From the cell containing the given text, extract its center point as (X, Y) coordinate. 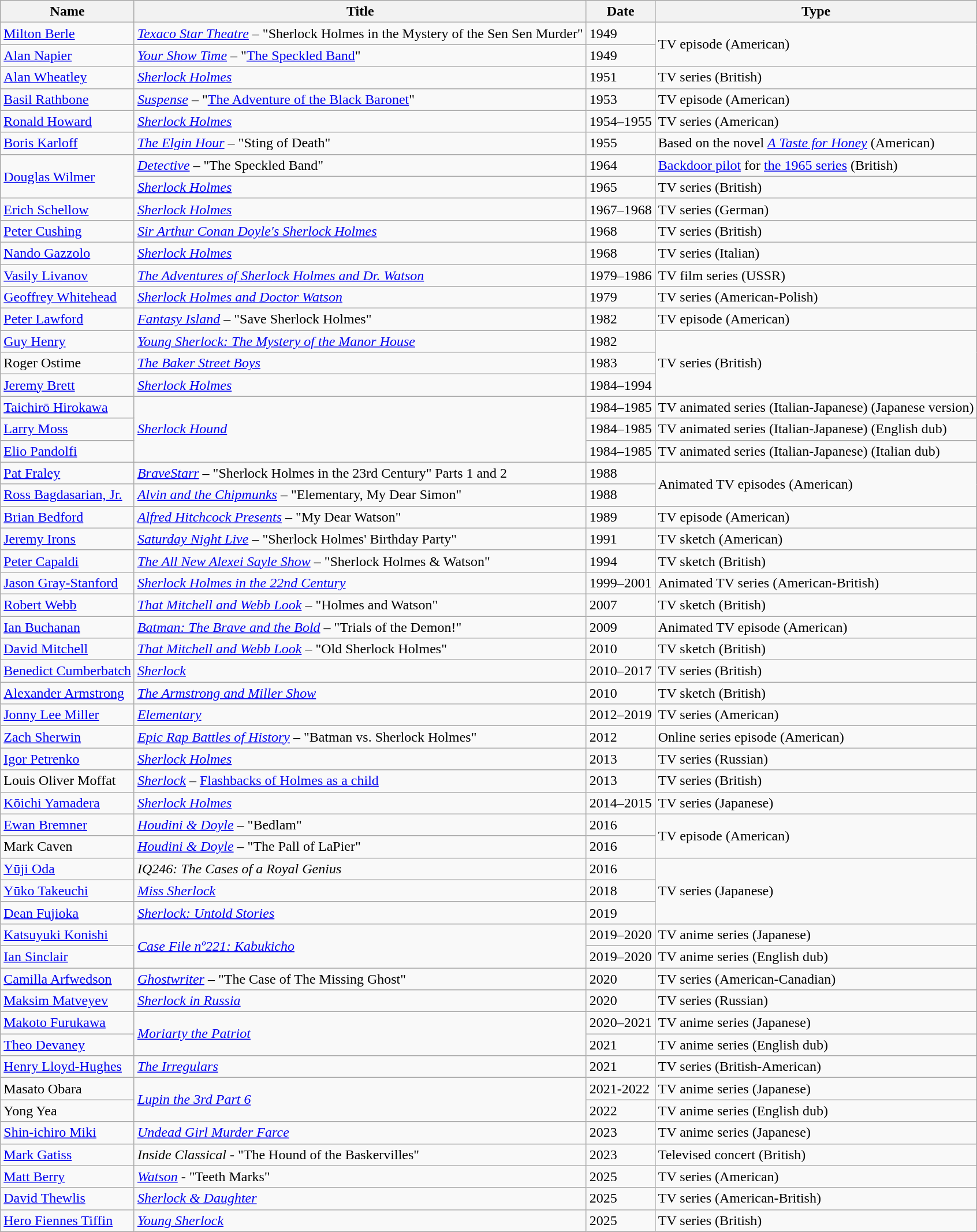
Douglas Wilmer (68, 176)
Kōichi Yamadera (68, 803)
Boris Karloff (68, 143)
The Elgin Hour – "Sting of Death" (360, 143)
2010–2017 (620, 671)
Peter Cushing (68, 231)
Makoto Furukawa (68, 1023)
Watson - "Teeth Marks" (360, 1177)
TV series (Italian) (816, 253)
1967–1968 (620, 209)
Animated TV series (American-British) (816, 583)
Peter Lawford (68, 319)
Sherlock – Flashbacks of Holmes as a child (360, 781)
Saturday Night Live – "Sherlock Holmes' Birthday Party" (360, 539)
Alan Napier (68, 55)
Ghostwriter – "The Case of The Missing Ghost" (360, 979)
Erich Schellow (68, 209)
TV series (American-Polish) (816, 297)
Henry Lloyd-Hughes (68, 1067)
TV animated series (Italian-Japanese) (Japanese version) (816, 407)
Type (816, 12)
David Mitchell (68, 649)
Your Show Time – "The Speckled Band" (360, 55)
Based on the novel A Taste for Honey (American) (816, 143)
Robert Webb (68, 605)
Yūko Takeuchi (68, 891)
Fantasy Island – "Save Sherlock Holmes" (360, 319)
Vasily Livanov (68, 276)
Title (360, 12)
Jonny Lee Miller (68, 715)
Ross Bagdasarian, Jr. (68, 495)
The All New Alexei Sayle Show – "Sherlock Holmes & Watson" (360, 561)
Elio Pandolfi (68, 451)
Louis Oliver Moffat (68, 781)
TV film series (USSR) (816, 276)
1953 (620, 99)
Televised concert (British) (816, 1155)
Sir Arthur Conan Doyle's Sherlock Holmes (360, 231)
2009 (620, 627)
Animated TV episode (American) (816, 627)
David Thewlis (68, 1198)
Jeremy Brett (68, 385)
1983 (620, 363)
2022 (620, 1111)
Camilla Arfwedson (68, 979)
Ewan Bremner (68, 825)
1954–1955 (620, 121)
Undead Girl Murder Farce (360, 1133)
Nando Gazzolo (68, 253)
Suspense – "The Adventure of the Black Baronet" (360, 99)
Shin-ichiro Miki (68, 1133)
1999–2001 (620, 583)
Jeremy Irons (68, 539)
Ronald Howard (68, 121)
Guy Henry (68, 341)
Matt Berry (68, 1177)
Name (68, 12)
1989 (620, 517)
Alan Wheatley (68, 77)
Theo Devaney (68, 1045)
2020–2021 (620, 1023)
Sherlock Holmes and Doctor Watson (360, 297)
Houdini & Doyle – "The Pall of LaPier" (360, 847)
Batman: The Brave and the Bold – "Trials of the Demon!" (360, 627)
Miss Sherlock (360, 891)
TV sketch (American) (816, 539)
Sherlock Holmes in the 22nd Century (360, 583)
Mark Gatiss (68, 1155)
Larry Moss (68, 429)
Geoffrey Whitehead (68, 297)
TV animated series (Italian-Japanese) (Italian dub) (816, 451)
Dean Fujioka (68, 913)
Sherlock: Untold Stories (360, 913)
Ian Sinclair (68, 956)
Yong Yea (68, 1111)
The Irregulars (360, 1067)
1979–1986 (620, 276)
Sherlock in Russia (360, 1001)
Benedict Cumberbatch (68, 671)
The Adventures of Sherlock Holmes and Dr. Watson (360, 276)
Pat Fraley (68, 473)
That Mitchell and Webb Look – "Old Sherlock Holmes" (360, 649)
1951 (620, 77)
Alfred Hitchcock Presents – "My Dear Watson" (360, 517)
2007 (620, 605)
1994 (620, 561)
Katsuyuki Konishi (68, 935)
Inside Classical - "The Hound of the Baskervilles" (360, 1155)
Ian Buchanan (68, 627)
Moriarty the Patriot (360, 1034)
2021-2022 (620, 1089)
Yūji Oda (68, 869)
1984–1994 (620, 385)
TV series (American-Canadian) (816, 979)
Maksim Matveyev (68, 1001)
That Mitchell and Webb Look – "Holmes and Watson" (360, 605)
TV series (British-American) (816, 1067)
Hero Fiennes Tiffin (68, 1220)
1955 (620, 143)
Houdini & Doyle – "Bedlam" (360, 825)
Basil Rathbone (68, 99)
Young Sherlock (360, 1220)
Lupin the 3rd Part 6 (360, 1100)
Online series episode (American) (816, 737)
1964 (620, 165)
Date (620, 12)
Taichirō Hirokawa (68, 407)
Epic Rap Battles of History – "Batman vs. Sherlock Holmes" (360, 737)
Zach Sherwin (68, 737)
2012–2019 (620, 715)
IQ246: The Cases of a Royal Genius (360, 869)
The Armstrong and Miller Show (360, 693)
2018 (620, 891)
1979 (620, 297)
TV animated series (Italian-Japanese) (English dub) (816, 429)
Sherlock & Daughter (360, 1198)
2014–2015 (620, 803)
Milton Berle (68, 34)
Texaco Star Theatre – "Sherlock Holmes in the Mystery of the Sen Sen Murder" (360, 34)
Young Sherlock: The Mystery of the Manor House (360, 341)
Mark Caven (68, 847)
Case File nº221: Kabukicho (360, 946)
2019 (620, 913)
Alexander Armstrong (68, 693)
Igor Petrenko (68, 759)
The Baker Street Boys (360, 363)
Elementary (360, 715)
2012 (620, 737)
1991 (620, 539)
BraveStarr – "Sherlock Holmes in the 23rd Century" Parts 1 and 2 (360, 473)
Backdoor pilot for the 1965 series (British) (816, 165)
Alvin and the Chipmunks – "Elementary, My Dear Simon" (360, 495)
TV series (German) (816, 209)
1965 (620, 187)
Detective – "The Speckled Band" (360, 165)
Masato Obara (68, 1089)
Animated TV episodes (American) (816, 484)
Roger Ostime (68, 363)
Sherlock Hound (360, 429)
Jason Gray-Stanford (68, 583)
Peter Capaldi (68, 561)
Brian Bedford (68, 517)
Sherlock (360, 671)
TV series (American-British) (816, 1198)
